Extract the [x, y] coordinate from the center of the cell holding the provided text.  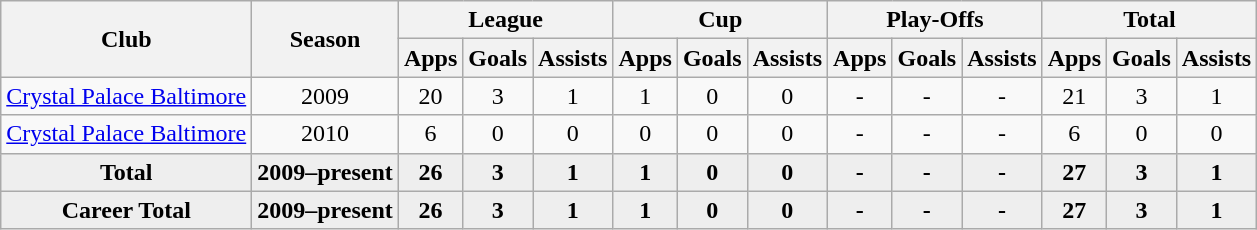
2010 [326, 134]
21 [1074, 96]
Club [126, 39]
Cup [720, 20]
2009 [326, 96]
20 [430, 96]
League [506, 20]
Season [326, 39]
Career Total [126, 210]
Play-Offs [936, 20]
